Determine the [X, Y] coordinate at the center of the cell enclosing the given text.  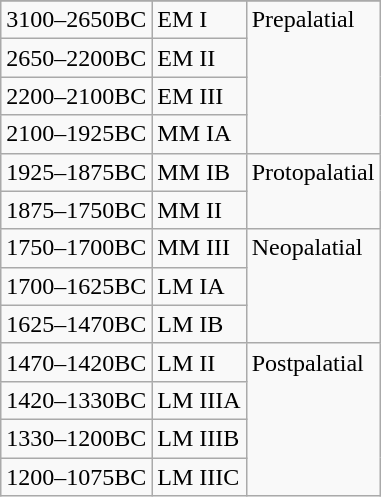
2200–2100BC [76, 96]
EM II [199, 58]
Postpalatial [313, 419]
LM II [199, 362]
1700–1625BC [76, 286]
1420–1330BC [76, 400]
Neopalatial [313, 286]
LM IA [199, 286]
Prepalatial [313, 77]
1330–1200BC [76, 438]
1470–1420BC [76, 362]
2650–2200BC [76, 58]
LM IIIB [199, 438]
LM IIIA [199, 400]
EM III [199, 96]
EM I [199, 20]
MM III [199, 248]
MM II [199, 210]
LM IB [199, 324]
1925–1875BC [76, 172]
MM IA [199, 134]
3100–2650BC [76, 20]
1200–1075BC [76, 477]
Protopalatial [313, 191]
MM IB [199, 172]
1750–1700BC [76, 248]
1625–1470BC [76, 324]
2100–1925BC [76, 134]
1875–1750BC [76, 210]
LM IIIC [199, 477]
